Detect which cell encompasses the target text, then output its [X, Y] center coordinate. 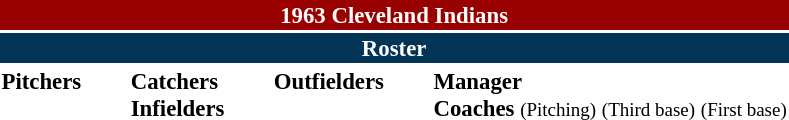
1963 Cleveland Indians [394, 15]
Roster [394, 48]
